Determine the [x, y] coordinate at the center of the cell enclosing the given text.  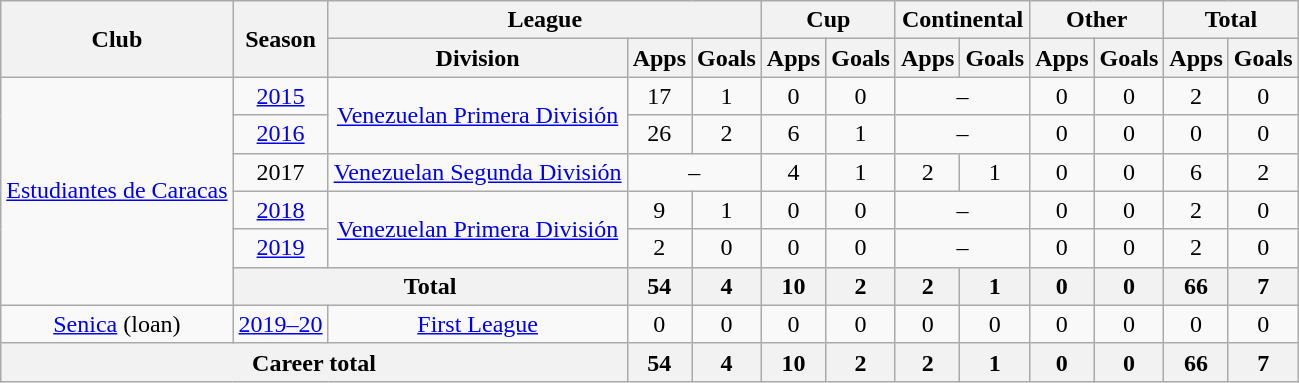
17 [659, 96]
9 [659, 210]
First League [478, 324]
26 [659, 134]
2019 [280, 248]
Division [478, 58]
Other [1097, 20]
Club [117, 39]
2016 [280, 134]
Cup [828, 20]
Season [280, 39]
Venezuelan Segunda División [478, 172]
Career total [314, 362]
2015 [280, 96]
2018 [280, 210]
2017 [280, 172]
Continental [962, 20]
League [544, 20]
Senica (loan) [117, 324]
Estudiantes de Caracas [117, 191]
2019–20 [280, 324]
